Extract the (x, y) coordinate from the center of the cell holding the provided text.  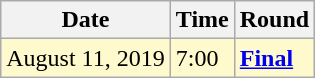
Final (274, 58)
Date (86, 20)
Round (274, 20)
7:00 (202, 58)
Time (202, 20)
August 11, 2019 (86, 58)
